Return [x, y] of the center of cell containing provided text 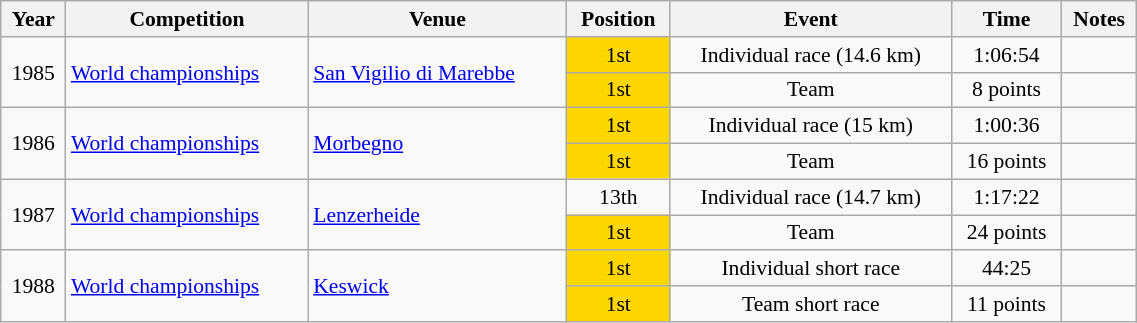
San Vigilio di Marebbe [438, 72]
Time [1007, 19]
Event [811, 19]
Individual race (14.6 km) [811, 55]
44:25 [1007, 269]
13th [618, 197]
1:00:36 [1007, 126]
Venue [438, 19]
Lenzerheide [438, 214]
Individual short race [811, 269]
11 points [1007, 304]
Notes [1098, 19]
Individual race (14.7 km) [811, 197]
1987 [34, 214]
8 points [1007, 90]
Year [34, 19]
1986 [34, 144]
24 points [1007, 233]
16 points [1007, 162]
1:06:54 [1007, 55]
Competition [187, 19]
Morbegno [438, 144]
1:17:22 [1007, 197]
Position [618, 19]
1985 [34, 72]
Team short race [811, 304]
1988 [34, 286]
Keswick [438, 286]
Individual race (15 km) [811, 126]
